Search for the cell housing the specified text and yield its [X, Y] center coordinate. 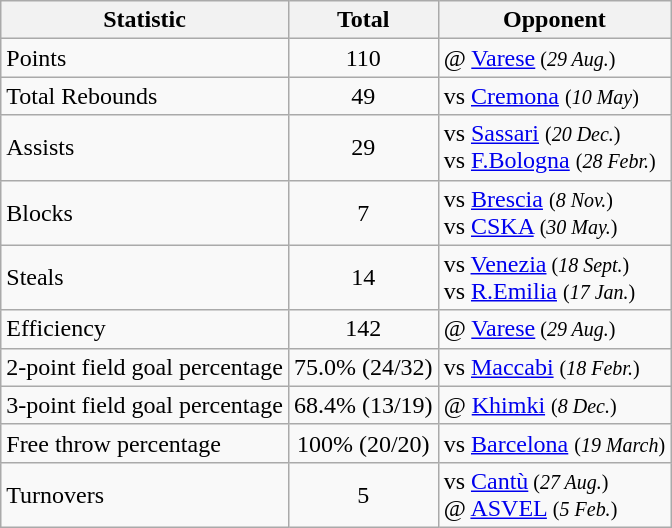
68.4% (13/19) [363, 405]
5 [363, 494]
110 [363, 58]
3-point field goal percentage [145, 405]
vs Barcelona (19 March) [554, 443]
49 [363, 96]
75.0% (24/32) [363, 367]
vs Sassari (20 Dec.) vs F.Bologna (28 Febr.) [554, 148]
Steals [145, 278]
vs Maccabi (18 Febr.) [554, 367]
7 [363, 212]
Turnovers [145, 494]
Total Rebounds [145, 96]
@ Khimki (8 Dec.) [554, 405]
100% (20/20) [363, 443]
vs Cremona (10 May) [554, 96]
Efficiency [145, 329]
Points [145, 58]
142 [363, 329]
Total [363, 20]
14 [363, 278]
29 [363, 148]
Free throw percentage [145, 443]
2-point field goal percentage [145, 367]
Assists [145, 148]
Statistic [145, 20]
vs Cantù (27 Aug.) @ ASVEL (5 Feb.) [554, 494]
Blocks [145, 212]
vs Brescia (8 Nov.) vs CSKA (30 May.) [554, 212]
Opponent [554, 20]
vs Venezia (18 Sept.) vs R.Emilia (17 Jan.) [554, 278]
